Pinpoint the cell where the given text exists, returning its (X, Y) midpoint coordinate. 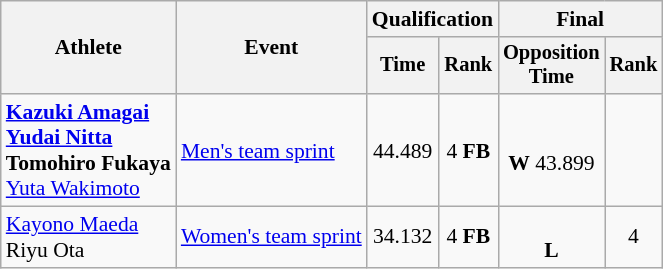
Kazuki AmagaiYudai NittaTomohiro FukayaYuta Wakimoto (88, 150)
34.132 (403, 238)
W 43.899 (552, 150)
Qualification (432, 19)
44.489 (403, 150)
Final (580, 19)
4 (634, 238)
Event (272, 48)
Women's team sprint (272, 238)
Men's team sprint (272, 150)
Kayono MaedaRiyu Ota (88, 238)
OppositionTime (552, 66)
Athlete (88, 48)
L (552, 238)
Time (403, 66)
